Search for the cell housing the specified text and yield its (X, Y) center coordinate. 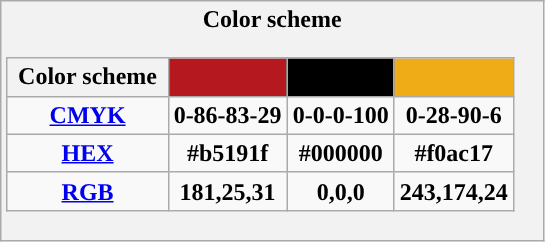
0,0,0 (340, 191)
Color scheme (88, 77)
0-0-0-100 (340, 115)
CMYK (88, 115)
0-86-83-29 (228, 115)
Color scheme Color scheme CMYK 0-86-83-29 0-0-0-100 0-28-90-6 HEX #b5191f #000000 #f0ac17 RGB 181,25,31 0,0,0 243,174,24 (272, 121)
HEX (88, 153)
#b5191f (228, 153)
243,174,24 (454, 191)
RGB (88, 191)
0-28-90-6 (454, 115)
181,25,31 (228, 191)
#000000 (340, 153)
#f0ac17 (454, 153)
